Provide the (X, Y) coordinate of the cell's center where the given text is located.  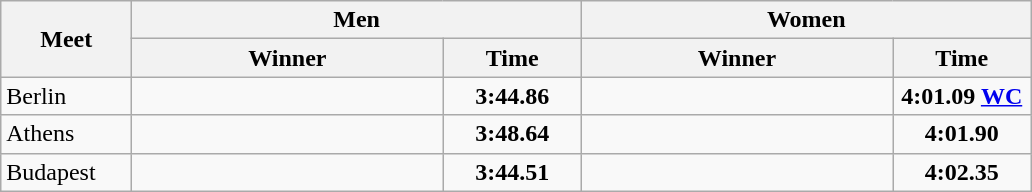
4:01.90 (962, 134)
3:44.86 (512, 96)
Women (806, 20)
Berlin (66, 96)
Budapest (66, 172)
Men (357, 20)
Athens (66, 134)
4:02.35 (962, 172)
Meet (66, 39)
3:44.51 (512, 172)
3:48.64 (512, 134)
4:01.09 WC (962, 96)
